Return the (X, Y) coordinate for the center point of the cell that contains the specified text.  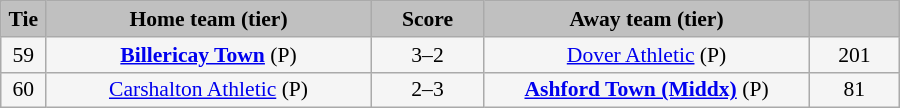
Dover Athletic (P) (647, 55)
Tie (24, 19)
2–3 (427, 90)
Home team (tier) (209, 19)
Billericay Town (P) (209, 55)
59 (24, 55)
Carshalton Athletic (P) (209, 90)
81 (854, 90)
60 (24, 90)
Ashford Town (Middx) (P) (647, 90)
Away team (tier) (647, 19)
201 (854, 55)
3–2 (427, 55)
Score (427, 19)
